Return [x, y] of the center of cell containing provided text 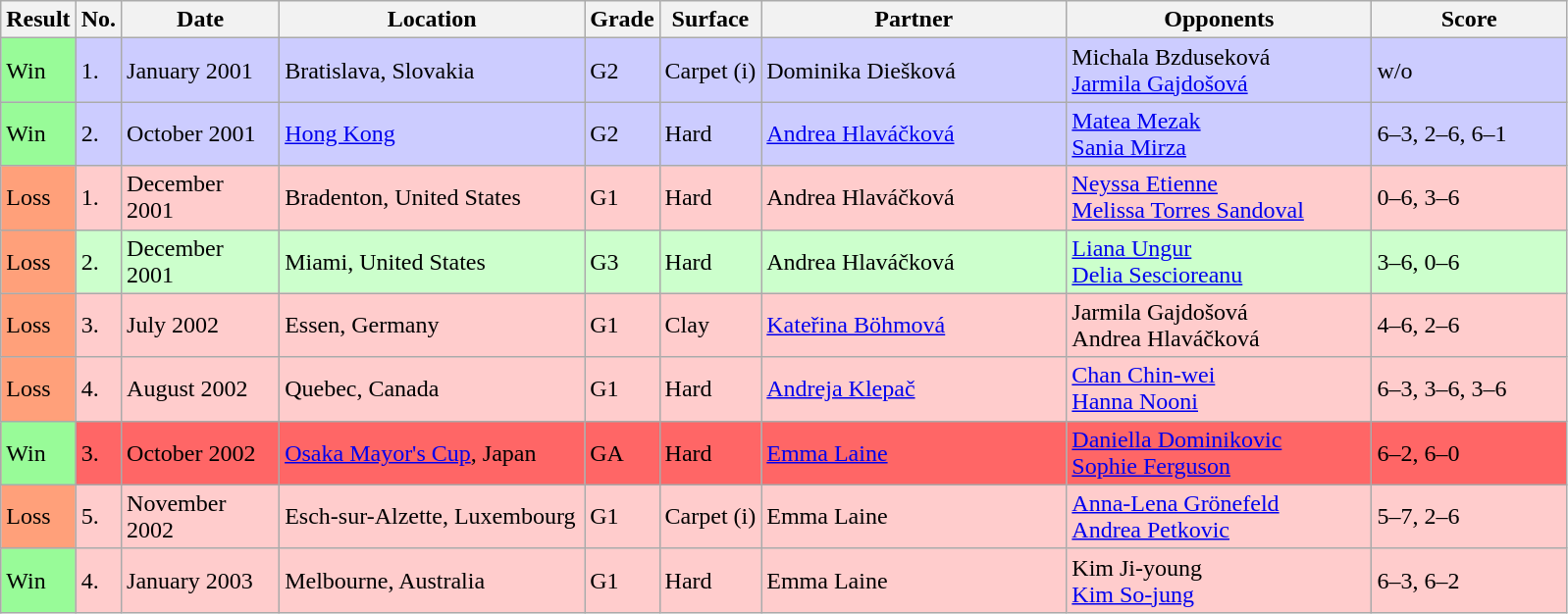
w/o [1470, 71]
January 2001 [200, 71]
Essen, Germany [432, 326]
Opponents [1219, 20]
Surface [710, 20]
6–3, 3–6, 3–6 [1470, 388]
Matea Mezak Sania Mirza [1219, 133]
Quebec, Canada [432, 388]
Kim Ji-young Kim So-jung [1219, 581]
3–6, 0–6 [1470, 261]
Anna-Lena Grönefeld Andrea Petkovic [1219, 516]
0–6, 3–6 [1470, 198]
January 2003 [200, 581]
No. [98, 20]
Result [38, 20]
Bradenton, United States [432, 198]
October 2002 [200, 453]
Date [200, 20]
6–3, 2–6, 6–1 [1470, 133]
G3 [622, 261]
Dominika Diešková [915, 71]
Hong Kong [432, 133]
5. [98, 516]
Clay [710, 326]
6–2, 6–0 [1470, 453]
GA [622, 453]
Bratislava, Slovakia [432, 71]
July 2002 [200, 326]
Jarmila Gajdošová Andrea Hlaváčková [1219, 326]
Daniella Dominikovic Sophie Ferguson [1219, 453]
Liana Ungur Delia Sescioreanu [1219, 261]
Grade [622, 20]
6–3, 6–2 [1470, 581]
Chan Chin-wei Hanna Nooni [1219, 388]
November 2002 [200, 516]
Melbourne, Australia [432, 581]
Neyssa Etienne Melissa Torres Sandoval [1219, 198]
Kateřina Böhmová [915, 326]
Esch-sur-Alzette, Luxembourg [432, 516]
Miami, United States [432, 261]
Location [432, 20]
Partner [915, 20]
Michala Bzduseková Jarmila Gajdošová [1219, 71]
August 2002 [200, 388]
5–7, 2–6 [1470, 516]
Score [1470, 20]
October 2001 [200, 133]
4–6, 2–6 [1470, 326]
Andreja Klepač [915, 388]
Osaka Mayor's Cup, Japan [432, 453]
